Return [x, y] of the center of cell containing provided text 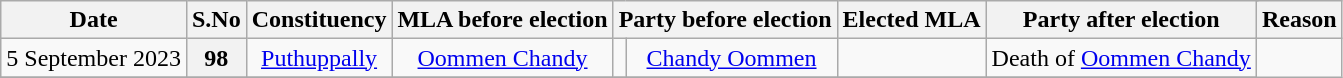
Party before election [725, 20]
Reason [1299, 20]
Date [94, 20]
Oommen Chandy [502, 58]
S.No [216, 20]
Elected MLA [912, 20]
Constituency [319, 20]
MLA before election [502, 20]
Puthuppally [319, 58]
Death of Oommen Chandy [1121, 58]
5 September 2023 [94, 58]
Party after election [1121, 20]
Chandy Oommen [732, 58]
98 [216, 58]
